Locate the cell with the specified text and output its [X, Y] center coordinate. 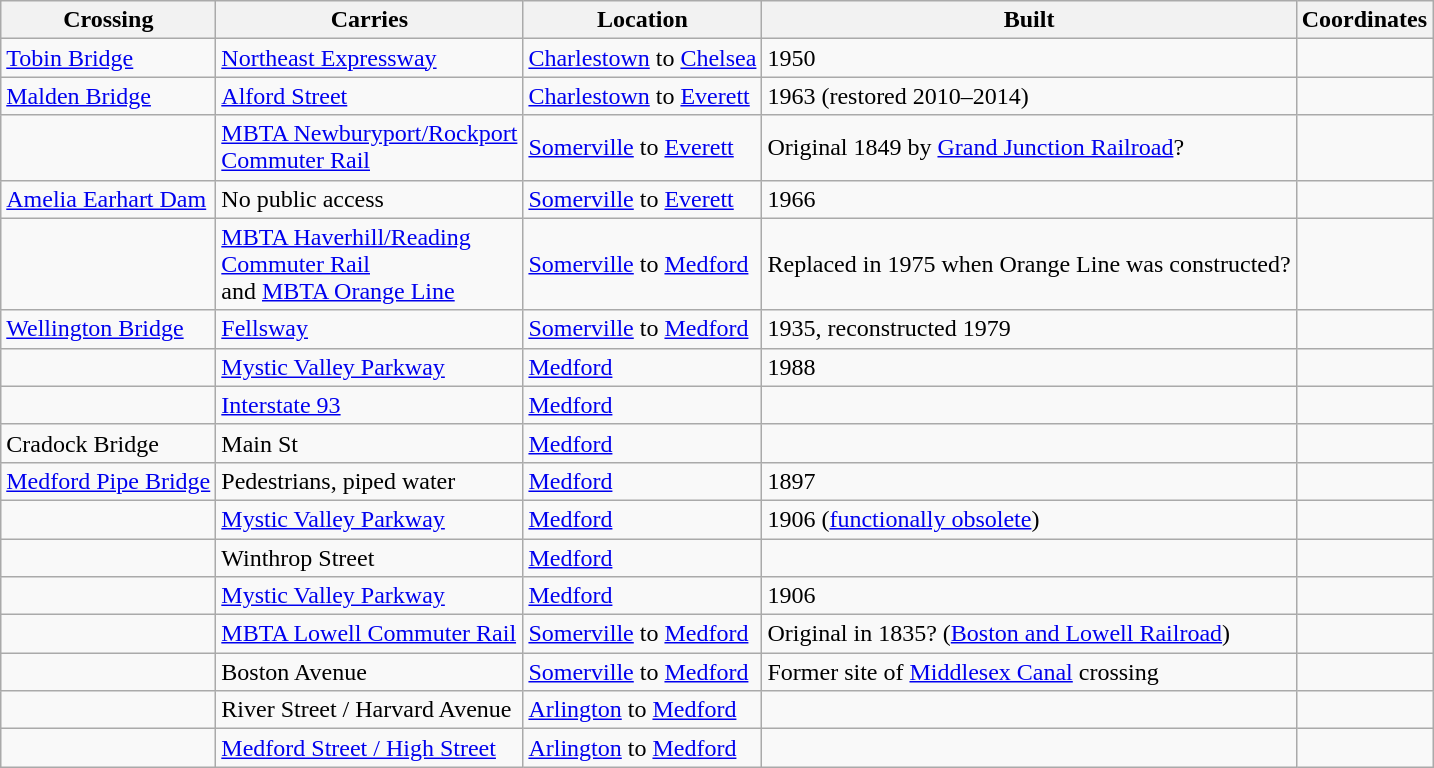
1897 [1029, 481]
Pedestrians, piped water [370, 481]
Original in 1835? (Boston and Lowell Railroad) [1029, 634]
Main St [370, 443]
Built [1029, 20]
Tobin Bridge [108, 58]
River Street / Harvard Avenue [370, 710]
No public access [370, 199]
1906 [1029, 596]
1988 [1029, 367]
Winthrop Street [370, 557]
1966 [1029, 199]
Wellington Bridge [108, 329]
1906 (functionally obsolete) [1029, 519]
Crossing [108, 20]
1950 [1029, 58]
Carries [370, 20]
Boston Avenue [370, 672]
Cradock Bridge [108, 443]
Interstate 93 [370, 405]
Medford Pipe Bridge [108, 481]
Original 1849 by Grand Junction Railroad? [1029, 148]
MBTA Newburyport/RockportCommuter Rail [370, 148]
Charlestown to Everett [642, 96]
MBTA Haverhill/ReadingCommuter Railand MBTA Orange Line [370, 264]
Malden Bridge [108, 96]
1935, reconstructed 1979 [1029, 329]
Amelia Earhart Dam [108, 199]
Northeast Expressway [370, 58]
Replaced in 1975 when Orange Line was constructed? [1029, 264]
1963 (restored 2010–2014) [1029, 96]
MBTA Lowell Commuter Rail [370, 634]
Coordinates [1364, 20]
Medford Street / High Street [370, 748]
Charlestown to Chelsea [642, 58]
Location [642, 20]
Former site of Middlesex Canal crossing [1029, 672]
Alford Street [370, 96]
Fellsway [370, 329]
